Determine the [x, y] coordinate at the center of the cell enclosing the given text.  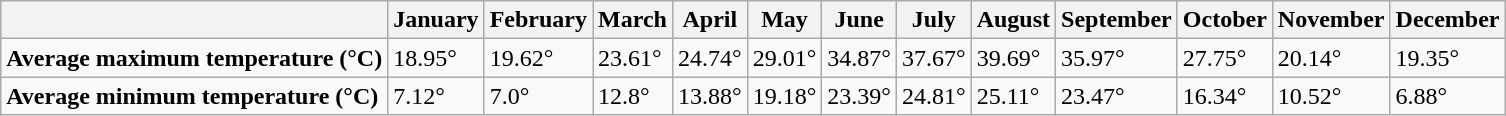
March [633, 20]
23.47° [1117, 96]
29.01° [784, 58]
Average maximum temperature (°C) [194, 58]
February [538, 20]
13.88° [710, 96]
November [1331, 20]
16.34° [1224, 96]
7.12° [436, 96]
37.67° [934, 58]
June [860, 20]
December [1448, 20]
24.74° [710, 58]
January [436, 20]
May [784, 20]
18.95° [436, 58]
6.88° [1448, 96]
19.35° [1448, 58]
19.18° [784, 96]
34.87° [860, 58]
27.75° [1224, 58]
August [1013, 20]
20.14° [1331, 58]
October [1224, 20]
24.81° [934, 96]
35.97° [1117, 58]
12.8° [633, 96]
25.11° [1013, 96]
September [1117, 20]
10.52° [1331, 96]
Average minimum temperature (°C) [194, 96]
23.61° [633, 58]
July [934, 20]
23.39° [860, 96]
7.0° [538, 96]
19.62° [538, 58]
April [710, 20]
39.69° [1013, 58]
